Scan for the cell matching the given text and deliver its (x, y) coordinate at center. 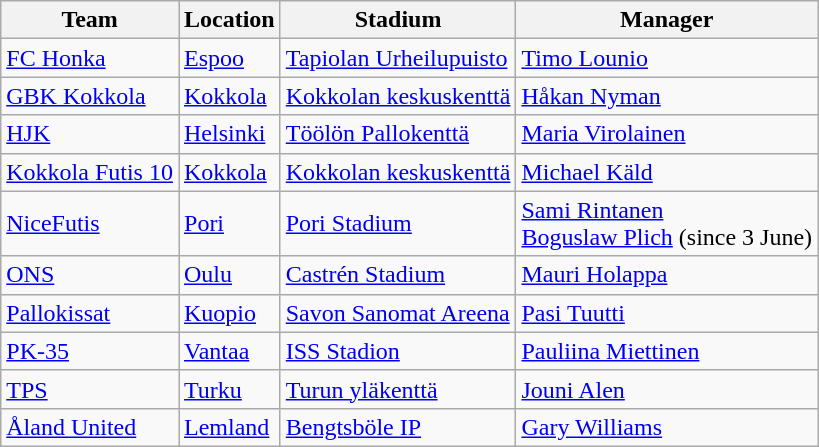
Lemland (229, 427)
PK-35 (90, 351)
Michael Käld (667, 172)
Maria Virolainen (667, 134)
Mauri Holappa (667, 275)
Pori (229, 224)
Töölön Pallokenttä (398, 134)
Gary Williams (667, 427)
Helsinki (229, 134)
Pauliina Miettinen (667, 351)
Kokkola Futis 10 (90, 172)
NiceFutis (90, 224)
ISS Stadion (398, 351)
Castrén Stadium (398, 275)
Savon Sanomat Areena (398, 313)
Manager (667, 20)
Vantaa (229, 351)
Espoo (229, 58)
Sami Rintanen Boguslaw Plich (since 3 June) (667, 224)
Location (229, 20)
Stadium (398, 20)
Jouni Alen (667, 389)
Tapiolan Urheilupuisto (398, 58)
HJK (90, 134)
Pori Stadium (398, 224)
TPS (90, 389)
ONS (90, 275)
Turun yläkenttä (398, 389)
Kuopio (229, 313)
Oulu (229, 275)
Bengtsböle IP (398, 427)
Timo Lounio (667, 58)
GBK Kokkola (90, 96)
Pasi Tuutti (667, 313)
Åland United (90, 427)
Team (90, 20)
FC Honka (90, 58)
Pallokissat (90, 313)
Turku (229, 389)
Håkan Nyman (667, 96)
